Find where the given text appears and provide that cell's center as (X, Y) coordinate. 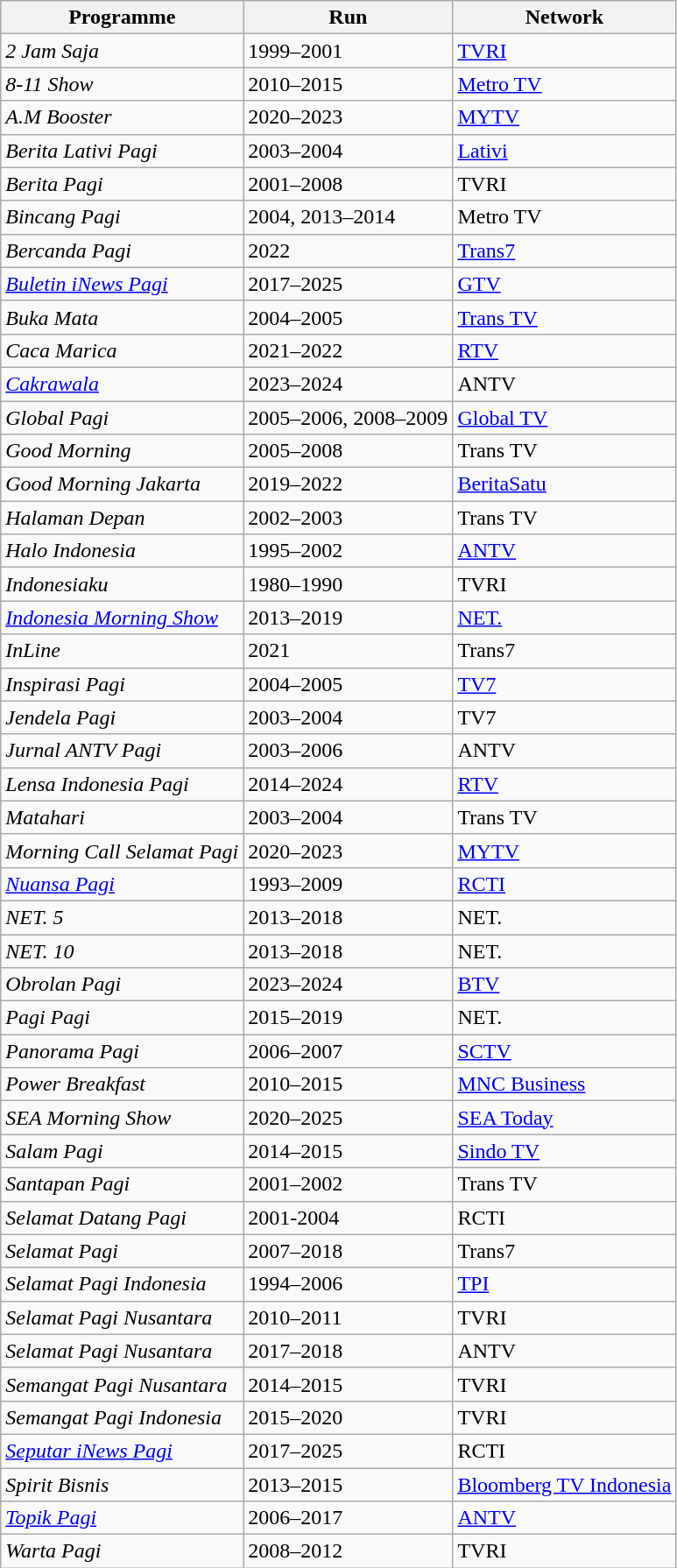
2021–2022 (349, 350)
Halo Indonesia (123, 551)
BTV (564, 985)
Jurnal ANTV Pagi (123, 751)
Panorama Pagi (123, 1051)
2007–2018 (349, 1251)
Cakrawala (123, 384)
2020–2025 (349, 1118)
Good Morning Jakarta (123, 484)
InLine (123, 651)
2021 (349, 651)
Indonesia Morning Show (123, 618)
2013–2015 (349, 1485)
2015–2020 (349, 1417)
Salam Pagi (123, 1151)
Topik Pagi (123, 1518)
1999–2001 (349, 51)
Bincang Pagi (123, 217)
Selamat Pagi Indonesia (123, 1284)
Inspirasi Pagi (123, 684)
SEA Today (564, 1118)
2 Jam Saja (123, 51)
Bercanda Pagi (123, 251)
Pagi Pagi (123, 1018)
Programme (123, 18)
2005–2006, 2008–2009 (349, 418)
2005–2008 (349, 451)
Nuansa Pagi (123, 884)
Obrolan Pagi (123, 985)
GTV (564, 284)
2003–2006 (349, 751)
Run (349, 18)
2008–2012 (349, 1551)
2006–2007 (349, 1051)
Power Breakfast (123, 1084)
2014–2024 (349, 784)
2002–2003 (349, 518)
Semangat Pagi Indonesia (123, 1417)
2001-2004 (349, 1218)
Warta Pagi (123, 1551)
1995–2002 (349, 551)
Matahari (123, 817)
Sindo TV (564, 1151)
Halaman Depan (123, 518)
2001–2008 (349, 184)
Buletin iNews Pagi (123, 284)
NET. 5 (123, 917)
1980–1990 (349, 584)
SEA Morning Show (123, 1118)
BeritaSatu (564, 484)
Seputar iNews Pagi (123, 1451)
Global Pagi (123, 418)
A.M Booster (123, 117)
2010–2011 (349, 1317)
Global TV (564, 418)
2022 (349, 251)
2004, 2013–2014 (349, 217)
2019–2022 (349, 484)
Lensa Indonesia Pagi (123, 784)
Lativi (564, 151)
Berita Lativi Pagi (123, 151)
MNC Business (564, 1084)
Selamat Datang Pagi (123, 1218)
Bloomberg TV Indonesia (564, 1485)
2013–2019 (349, 618)
2015–2019 (349, 1018)
8-11 Show (123, 84)
Semangat Pagi Nusantara (123, 1384)
SCTV (564, 1051)
Selamat Pagi (123, 1251)
Berita Pagi (123, 184)
Morning Call Selamat Pagi (123, 851)
Network (564, 18)
Santapan Pagi (123, 1184)
Caca Marica (123, 350)
Indonesiaku (123, 584)
Good Morning (123, 451)
1994–2006 (349, 1284)
2001–2002 (349, 1184)
1993–2009 (349, 884)
2017–2018 (349, 1351)
Spirit Bisnis (123, 1485)
2006–2017 (349, 1518)
NET. 10 (123, 950)
TPI (564, 1284)
Jendela Pagi (123, 717)
Buka Mata (123, 317)
